Extract the (X, Y) coordinate from the center of the cell holding the provided text.  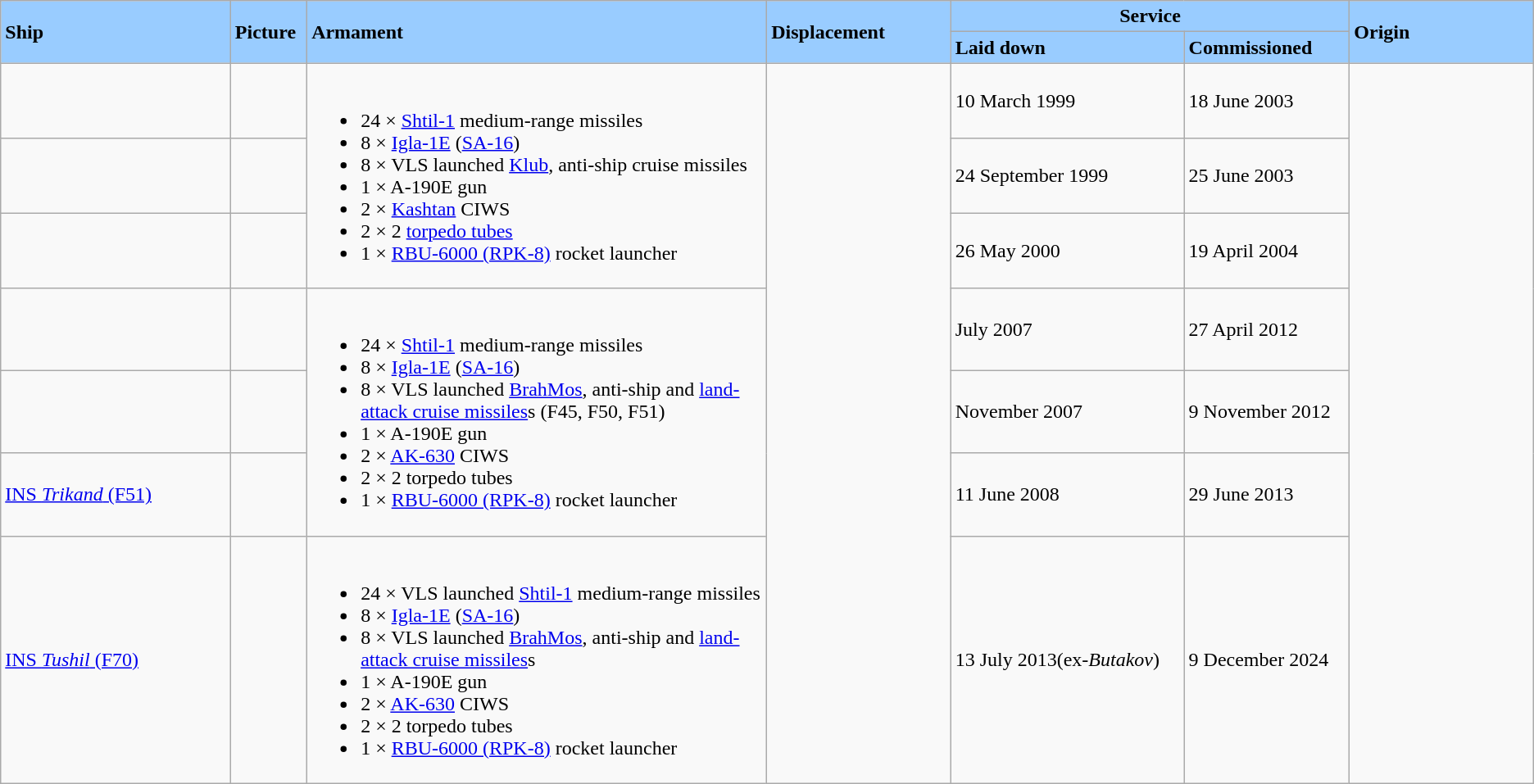
13 July 2013(ex-Butakov) (1067, 659)
Laid down (1067, 48)
INS Trikand (F51) (116, 495)
18 June 2003 (1267, 101)
Commissioned (1267, 48)
Origin (1441, 32)
Picture (269, 32)
24 September 1999 (1067, 176)
25 June 2003 (1267, 176)
Ship (116, 32)
July 2007 (1067, 329)
27 April 2012 (1267, 329)
26 May 2000 (1067, 251)
Armament (538, 32)
11 June 2008 (1067, 495)
29 June 2013 (1267, 495)
10 March 1999 (1067, 101)
November 2007 (1067, 413)
9 November 2012 (1267, 413)
9 December 2024 (1267, 659)
INS Tushil (F70) (116, 659)
Displacement (859, 32)
Service (1150, 16)
19 April 2004 (1267, 251)
